Identify which cell holds the provided text, then report its [x, y] central coordinate. 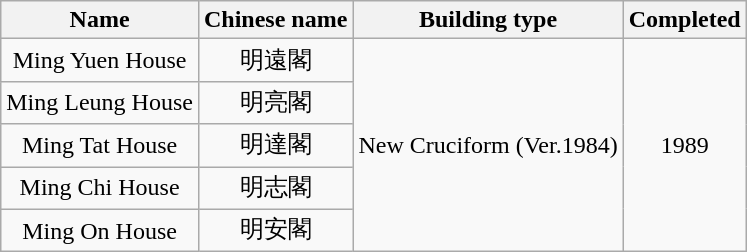
Ming Tat House [100, 146]
Name [100, 20]
明達閣 [275, 146]
明志閣 [275, 188]
1989 [684, 146]
明亮閣 [275, 102]
Chinese name [275, 20]
Ming Chi House [100, 188]
明遠閣 [275, 60]
Ming On House [100, 230]
Completed [684, 20]
Ming Yuen House [100, 60]
Building type [488, 20]
明安閣 [275, 230]
Ming Leung House [100, 102]
New Cruciform (Ver.1984) [488, 146]
